Extract the (X, Y) coordinate from the center of the cell holding the provided text.  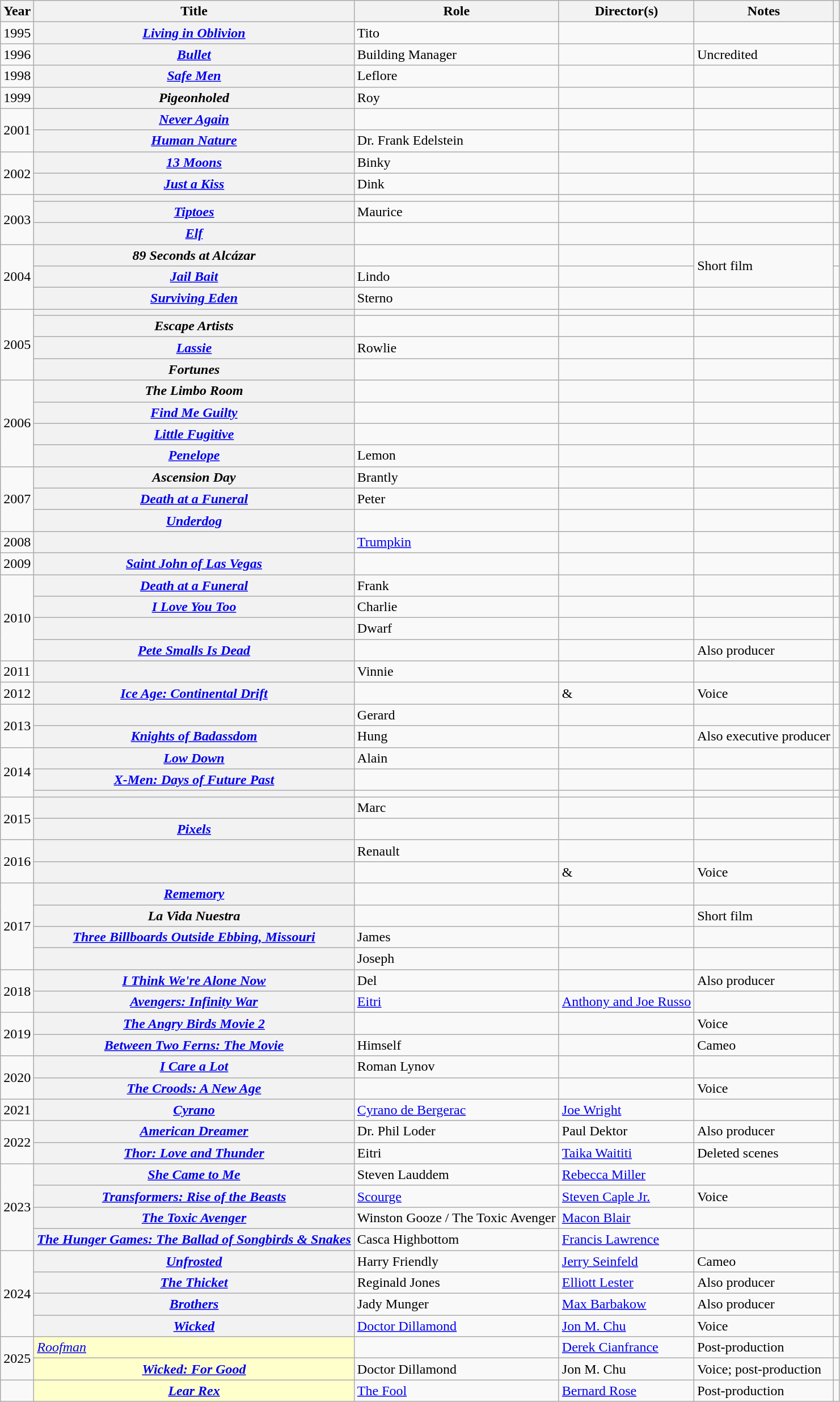
Leflore (456, 76)
Director(s) (626, 11)
Winston Gooze / The Toxic Avenger (456, 1218)
2024 (17, 1294)
Notes (764, 11)
2007 (17, 499)
Safe Men (194, 76)
The Hunger Games: The Ballad of Songbirds & Snakes (194, 1239)
Roy (456, 98)
Avengers: Infinity War (194, 1002)
2017 (17, 926)
2004 (17, 276)
Joe Wright (626, 1110)
2002 (17, 173)
Lindo (456, 277)
1998 (17, 76)
Deleted scenes (764, 1153)
2012 (17, 693)
2025 (17, 1358)
James (456, 937)
2010 (17, 617)
Uncredited (764, 54)
Ascension Day (194, 477)
Transformers: Rise of the Beasts (194, 1196)
Dink (456, 184)
Bullet (194, 54)
Fortunes (194, 369)
Just a Kiss (194, 184)
Little Fugitive (194, 434)
Scourge (456, 1196)
Anthony and Joe Russo (626, 1002)
Underdog (194, 520)
Rememory (194, 894)
Knights of Badassdom (194, 736)
Jail Bait (194, 277)
Low Down (194, 758)
Trumpkin (456, 542)
Lear Rex (194, 1391)
89 Seconds at Alcázar (194, 255)
Steven Caple Jr. (626, 1196)
Voice; post-production (764, 1369)
She Came to Me (194, 1174)
Francis Lawrence (626, 1239)
Wicked: For Good (194, 1369)
Also executive producer (764, 736)
Never Again (194, 119)
Charlie (456, 607)
Wicked (194, 1326)
Escape Artists (194, 326)
Vinnie (456, 672)
Find Me Guilty (194, 412)
X-Men: Days of Future Past (194, 780)
Marc (456, 807)
2020 (17, 1077)
2005 (17, 345)
Surviving Eden (194, 298)
Unfrosted (194, 1261)
Ice Age: Continental Drift (194, 693)
Renault (456, 851)
The Limbo Room (194, 391)
I Love You Too (194, 607)
2008 (17, 542)
Living in Oblivion (194, 33)
The Thicket (194, 1283)
2003 (17, 219)
Building Manager (456, 54)
Reginald Jones (456, 1283)
The Toxic Avenger (194, 1218)
Thor: Love and Thunder (194, 1153)
2018 (17, 991)
Paul Dektor (626, 1131)
Rowlie (456, 348)
Cyrano (194, 1110)
2015 (17, 818)
Derek Cianfrance (626, 1348)
The Croods: A New Age (194, 1088)
Macon Blair (626, 1218)
2009 (17, 563)
Rebecca Miller (626, 1174)
The Fool (456, 1391)
Gerard (456, 715)
Penelope (194, 456)
American Dreamer (194, 1131)
Saint John of Las Vegas (194, 563)
I Care a Lot (194, 1067)
Jady Munger (456, 1304)
2016 (17, 861)
2011 (17, 672)
Human Nature (194, 141)
Harry Friendly (456, 1261)
Hung (456, 736)
Steven Lauddem (456, 1174)
Brantly (456, 477)
Brothers (194, 1304)
Casca Highbottom (456, 1239)
Elliott Lester (626, 1283)
1996 (17, 54)
Pixels (194, 829)
Year (17, 11)
Roman Lynov (456, 1067)
2023 (17, 1207)
Pigeonholed (194, 98)
Sterno (456, 298)
Alain (456, 758)
La Vida Nuestra (194, 915)
Tito (456, 33)
Tiptoes (194, 212)
Jerry Seinfeld (626, 1261)
2013 (17, 726)
Elf (194, 233)
Pete Smalls Is Dead (194, 650)
13 Moons (194, 162)
Three Billboards Outside Ebbing, Missouri (194, 937)
Cyrano de Bergerac (456, 1110)
2022 (17, 1142)
Roofman (194, 1348)
2001 (17, 130)
Del (456, 980)
Peter (456, 499)
Lemon (456, 456)
Dwarf (456, 629)
Frank (456, 585)
2019 (17, 1034)
1999 (17, 98)
Lassie (194, 348)
The Angry Birds Movie 2 (194, 1024)
Joseph (456, 959)
Title (194, 11)
2006 (17, 423)
Himself (456, 1045)
1995 (17, 33)
Maurice (456, 212)
Bernard Rose (626, 1391)
2021 (17, 1110)
Role (456, 11)
I Think We're Alone Now (194, 980)
Dr. Phil Loder (456, 1131)
Dr. Frank Edelstein (456, 141)
Taika Waititi (626, 1153)
2014 (17, 772)
Binky (456, 162)
Max Barbakow (626, 1304)
Between Two Ferns: The Movie (194, 1045)
